Search for the cell housing the specified text and yield its [X, Y] center coordinate. 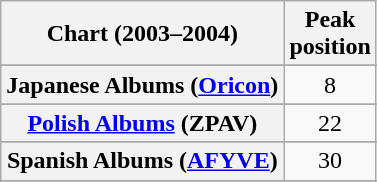
Chart (2003–2004) [142, 34]
Peakposition [330, 34]
Spanish Albums (AFYVE) [142, 161]
22 [330, 123]
Japanese Albums (Oricon) [142, 85]
Polish Albums (ZPAV) [142, 123]
30 [330, 161]
8 [330, 85]
